Capture the cell that displays the provided text and extract its (x, y) central coordinate. 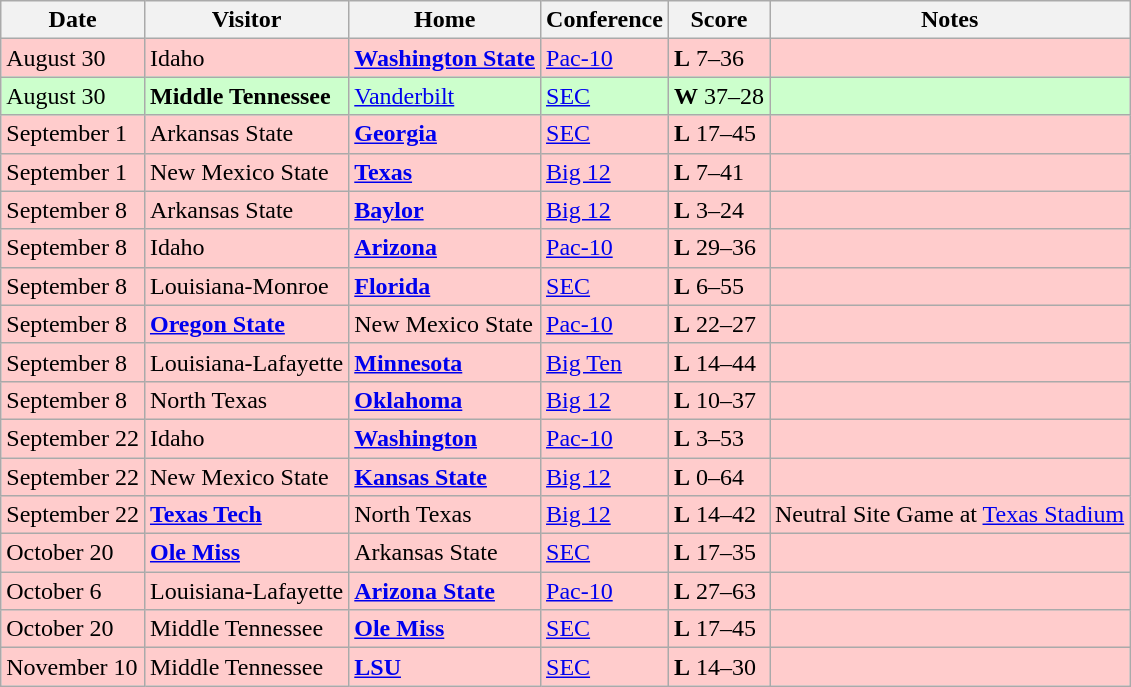
Conference (605, 20)
Vanderbilt (445, 96)
L 22–27 (718, 324)
Texas (445, 172)
Big Ten (605, 362)
Washington State (445, 58)
Louisiana-Monroe (246, 286)
Home (445, 20)
L 14–44 (718, 362)
Arizona State (445, 591)
L 7–36 (718, 58)
L 3–53 (718, 438)
Baylor (445, 210)
L 3–24 (718, 210)
Date (73, 20)
Oregon State (246, 324)
Visitor (246, 20)
Minnesota (445, 362)
October 6 (73, 591)
W 37–28 (718, 96)
L 0–64 (718, 477)
L 17–35 (718, 553)
L 27–63 (718, 591)
Georgia (445, 134)
L 29–36 (718, 248)
Neutral Site Game at Texas Stadium (950, 515)
LSU (445, 667)
Florida (445, 286)
Kansas State (445, 477)
Arizona (445, 248)
Score (718, 20)
Oklahoma (445, 400)
Washington (445, 438)
Notes (950, 20)
L 6–55 (718, 286)
Texas Tech (246, 515)
L 14–30 (718, 667)
L 7–41 (718, 172)
November 10 (73, 667)
L 10–37 (718, 400)
L 14–42 (718, 515)
